Provide the (X, Y) coordinate of the cell's center where the given text is located.  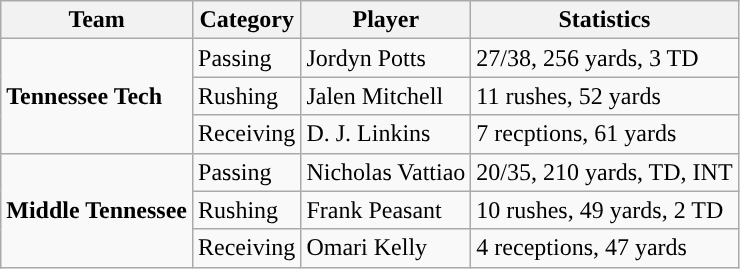
Nicholas Vattiao (386, 172)
10 rushes, 49 yards, 2 TD (604, 210)
Frank Peasant (386, 210)
Middle Tennessee (97, 210)
Omari Kelly (386, 248)
Category (247, 20)
Tennessee Tech (97, 96)
Jordyn Potts (386, 58)
20/35, 210 yards, TD, INT (604, 172)
Statistics (604, 20)
27/38, 256 yards, 3 TD (604, 58)
7 recptions, 61 yards (604, 134)
Team (97, 20)
11 rushes, 52 yards (604, 96)
4 receptions, 47 yards (604, 248)
Player (386, 20)
Jalen Mitchell (386, 96)
D. J. Linkins (386, 134)
